Identify which cell holds the provided text, then report its [x, y] central coordinate. 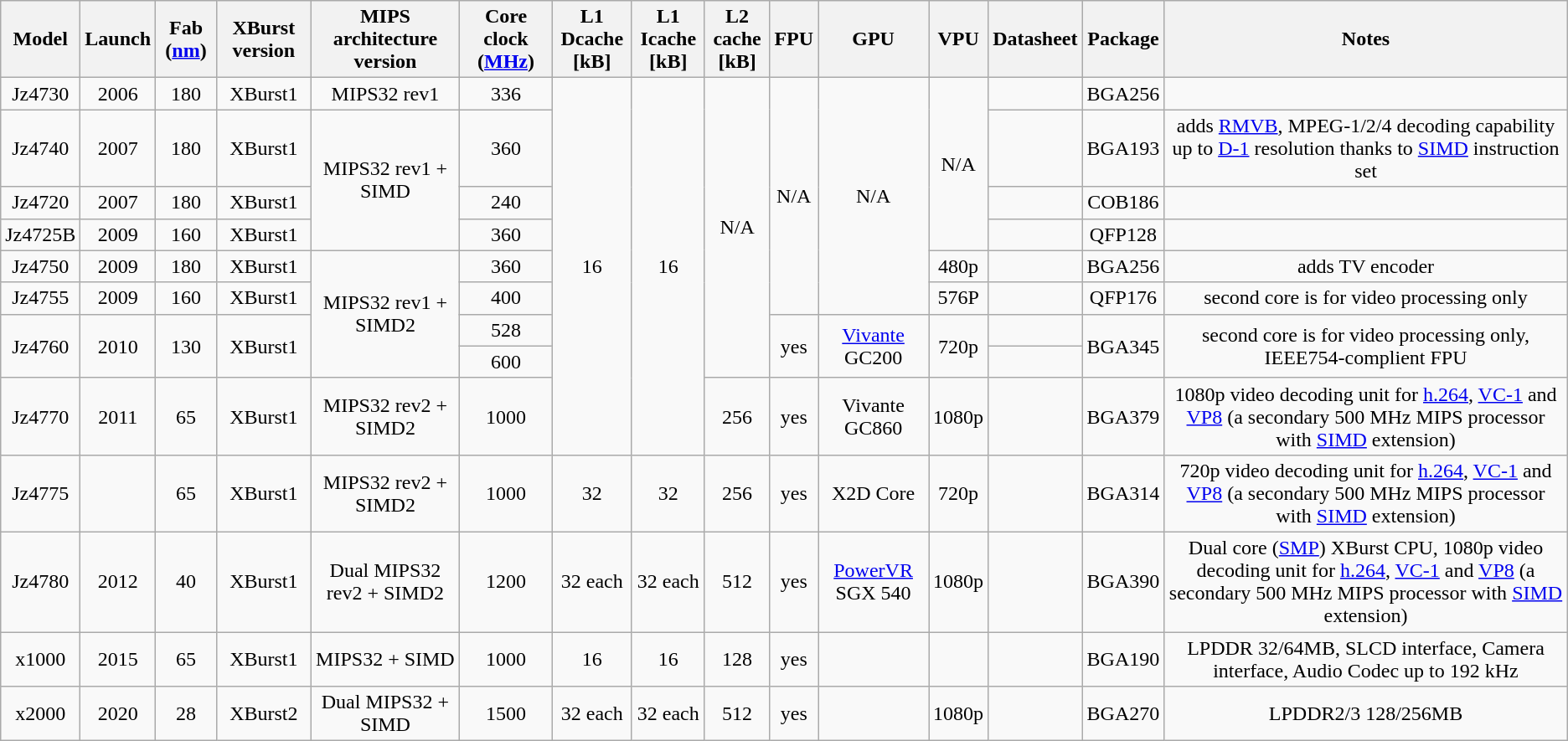
1200 [506, 581]
2015 [118, 658]
2012 [118, 581]
Notes [1366, 39]
BGA379 [1123, 416]
Vivante GC200 [874, 346]
MIPS32 rev1 + SIMD2 [385, 314]
x2000 [40, 713]
XBurst version [265, 39]
Jz4755 [40, 298]
720p video decoding unit for h.264, VC-1 and VP8 (a secondary 500 MHz MIPS processor with SIMD extension) [1366, 493]
FPU [794, 39]
600 [506, 362]
LPDDR2/3 128/256MB [1366, 713]
2011 [118, 416]
1080p video decoding unit for h.264, VC-1 and VP8 (a secondary 500 MHz MIPS processor with SIMD extension) [1366, 416]
second core is for video processing only [1366, 298]
130 [186, 346]
576P [958, 298]
2006 [118, 94]
MIPS32 rev1 [385, 94]
Jz4780 [40, 581]
240 [506, 203]
QFP176 [1123, 298]
Jz4720 [40, 203]
adds RMVB, MPEG-1/2/4 decoding capability up to D-1 resolution thanks to SIMD instruction set [1366, 148]
Package [1123, 39]
X2D Core [874, 493]
Dual core (SMP) XBurst CPU, 1080p video decoding unit for h.264, VC-1 and VP8 (a secondary 500 MHz MIPS processor with SIMD extension) [1366, 581]
336 [506, 94]
L2 cache[kB] [737, 39]
XBurst2 [265, 713]
Jz4750 [40, 266]
Fab (nm) [186, 39]
40 [186, 581]
Jz4740 [40, 148]
QFP128 [1123, 234]
Jz4770 [40, 416]
PowerVR SGX 540 [874, 581]
COB186 [1123, 203]
128 [737, 658]
Jz4760 [40, 346]
400 [506, 298]
480p [958, 266]
528 [506, 330]
VPU [958, 39]
2020 [118, 713]
GPU [874, 39]
Core clock (MHz) [506, 39]
Vivante GC860 [874, 416]
BGA345 [1123, 346]
Jz4730 [40, 94]
x1000 [40, 658]
Dual MIPS32 rev2 + SIMD2 [385, 581]
adds TV encoder [1366, 266]
1500 [506, 713]
BGA314 [1123, 493]
L1 Icache[kB] [668, 39]
MIPS architecture version [385, 39]
28 [186, 713]
LPDDR 32/64MB, SLCD interface, Camera interface, Audio Codec up to 192 kHz [1366, 658]
2010 [118, 346]
BGA193 [1123, 148]
second core is for video processing only, IEEE754-complient FPU [1366, 346]
Datasheet [1035, 39]
Launch [118, 39]
L1 Dcache[kB] [591, 39]
MIPS32 + SIMD [385, 658]
BGA390 [1123, 581]
Dual MIPS32 + SIMD [385, 713]
Model [40, 39]
MIPS32 rev1 + SIMD [385, 180]
BGA190 [1123, 658]
BGA270 [1123, 713]
Jz4775 [40, 493]
Jz4725B [40, 234]
